Return [X, Y] of the center of cell containing provided text 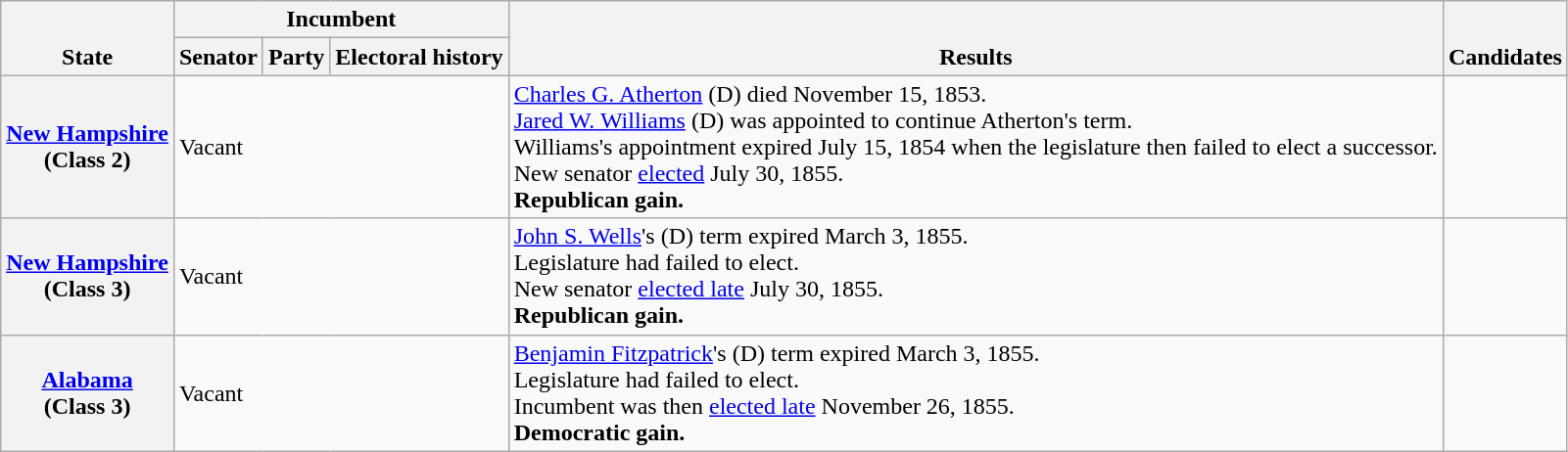
Senator [217, 57]
John S. Wells's (D) term expired March 3, 1855.Legislature had failed to elect.New senator elected late July 30, 1855.Republican gain. [975, 276]
State [88, 38]
Candidates [1504, 38]
New Hampshire(Class 2) [88, 147]
Alabama(Class 3) [88, 393]
Electoral history [419, 57]
Incumbent [341, 20]
Results [975, 38]
Party [296, 57]
New Hampshire(Class 3) [88, 276]
